Output the (x, y) coordinate of the center of the cell containing the given text.  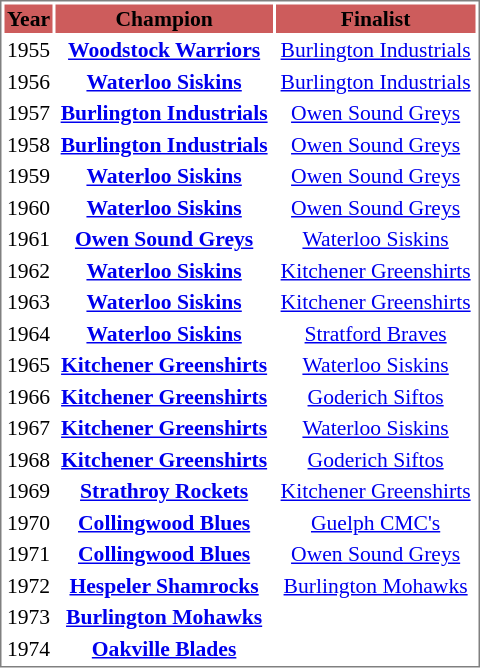
1960 (28, 208)
Strathroy Rockets (164, 491)
Champion (164, 18)
1973 (28, 617)
Hespeler Shamrocks (164, 586)
Woodstock Warriors (164, 50)
1964 (28, 334)
1958 (28, 144)
1962 (28, 270)
1970 (28, 522)
1961 (28, 239)
1974 (28, 648)
1971 (28, 554)
Year (28, 18)
1965 (28, 365)
Finalist (376, 18)
1966 (28, 396)
Guelph CMC's (376, 522)
1963 (28, 302)
1967 (28, 428)
1955 (28, 50)
Stratford Braves (376, 334)
1959 (28, 176)
1969 (28, 491)
Oakville Blades (164, 648)
1957 (28, 113)
1968 (28, 460)
1956 (28, 82)
1972 (28, 586)
